Identify which cell holds the provided text, then report its (X, Y) central coordinate. 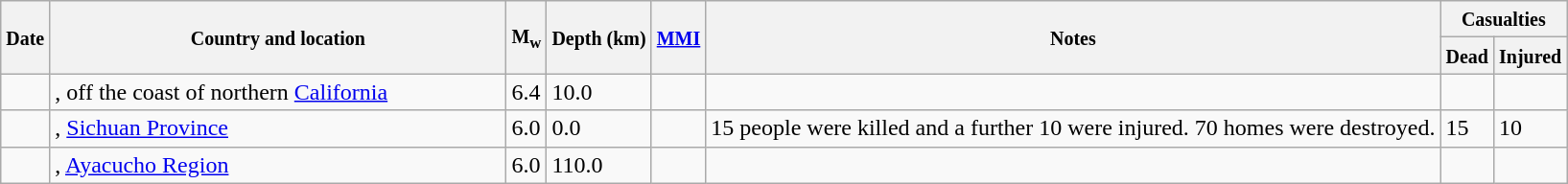
10.0 (598, 92)
, Sichuan Province (278, 128)
Injured (1530, 56)
Depth (km) (598, 37)
6.4 (527, 92)
0.0 (598, 128)
Casualties (1504, 19)
15 people were killed and a further 10 were injured. 70 homes were destroyed. (1073, 128)
110.0 (598, 165)
Date (25, 37)
Country and location (278, 37)
Notes (1073, 37)
15 (1467, 128)
Dead (1467, 56)
, Ayacucho Region (278, 165)
, off the coast of northern California (278, 92)
MMI (679, 37)
Mw (527, 37)
10 (1530, 128)
